Scan for the cell matching the given text and deliver its (x, y) coordinate at center. 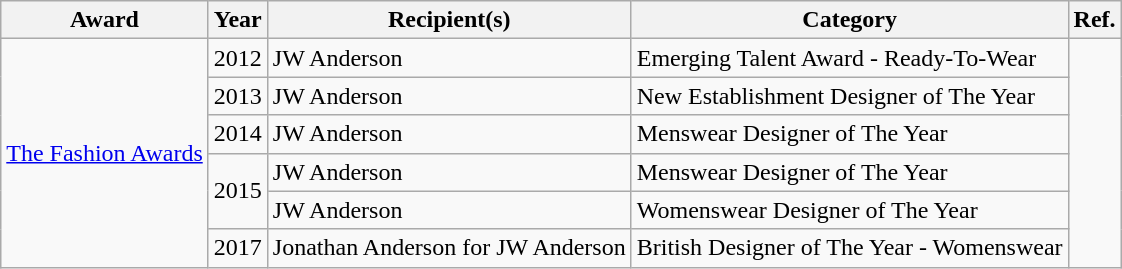
2012 (238, 58)
Year (238, 20)
Womenswear Designer of The Year (850, 210)
2014 (238, 134)
2015 (238, 191)
Jonathan Anderson for JW Anderson (449, 248)
The Fashion Awards (105, 153)
2013 (238, 96)
Category (850, 20)
2017 (238, 248)
Recipient(s) (449, 20)
British Designer of The Year - Womenswear (850, 248)
Award (105, 20)
Emerging Talent Award - Ready-To-Wear (850, 58)
Ref. (1094, 20)
New Establishment Designer of The Year (850, 96)
